Provide the [X, Y] coordinate of the cell's center where the given text is located.  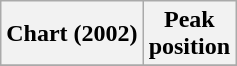
Peakposition [189, 34]
Chart (2002) [72, 34]
